Extract the [X, Y] coordinate from the center of the cell holding the provided text.  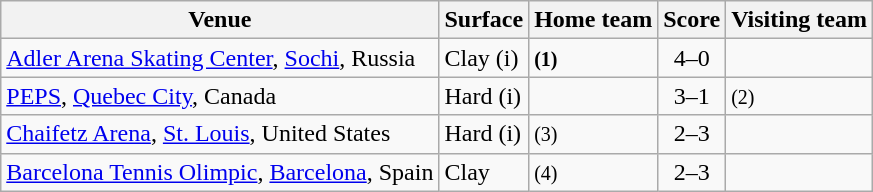
Clay [484, 172]
(3) [594, 134]
Score [692, 20]
Visiting team [800, 20]
3–1 [692, 96]
(4) [594, 172]
4–0 [692, 58]
(2) [800, 96]
Chaifetz Arena, St. Louis, United States [220, 134]
Clay (i) [484, 58]
Home team [594, 20]
Venue [220, 20]
PEPS, Quebec City, Canada [220, 96]
(1) [594, 58]
Surface [484, 20]
Adler Arena Skating Center, Sochi, Russia [220, 58]
Barcelona Tennis Olimpic, Barcelona, Spain [220, 172]
